Extract the (x, y) coordinate from the center of the cell holding the provided text.  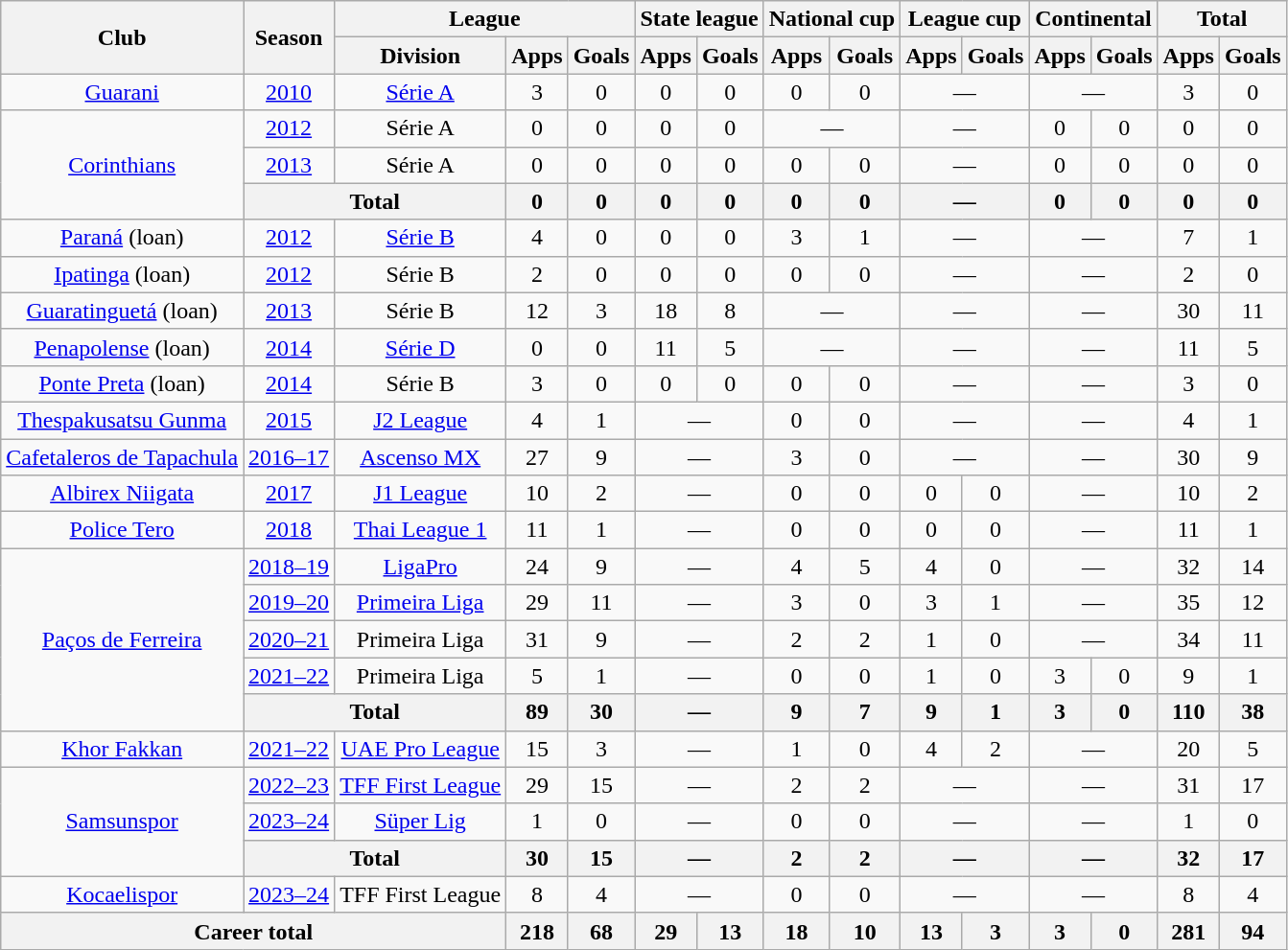
Guarani (123, 92)
20 (1188, 749)
National cup (831, 19)
J1 League (420, 494)
Kocaelispor (123, 894)
J2 League (420, 420)
2018 (290, 530)
38 (1253, 712)
34 (1188, 639)
Samsunspor (123, 822)
Season (290, 37)
2017 (290, 494)
Ipatinga (loan) (123, 274)
68 (601, 931)
Penapolense (loan) (123, 347)
Career total (253, 931)
Police Tero (123, 530)
2018–19 (290, 567)
2015 (290, 420)
27 (537, 457)
110 (1188, 712)
94 (1253, 931)
League cup (965, 19)
League (485, 19)
Paços de Ferreira (123, 639)
State league (699, 19)
Paraná (loan) (123, 238)
Thai League 1 (420, 530)
2020–21 (290, 639)
Albirex Niigata (123, 494)
35 (1188, 603)
Guaratinguetá (loan) (123, 311)
UAE Pro League (420, 749)
Corinthians (123, 165)
89 (537, 712)
Ponte Preta (loan) (123, 383)
Division (420, 56)
218 (537, 931)
Süper Lig (420, 822)
14 (1253, 567)
2022–23 (290, 785)
Ascenso MX (420, 457)
Cafetaleros de Tapachula (123, 457)
2010 (290, 92)
Thespakusatsu Gunma (123, 420)
Continental (1093, 19)
LigaPro (420, 567)
Khor Fakkan (123, 749)
2019–20 (290, 603)
Série D (420, 347)
281 (1188, 931)
24 (537, 567)
Club (123, 37)
2016–17 (290, 457)
